Capture the cell that displays the provided text and extract its (x, y) central coordinate. 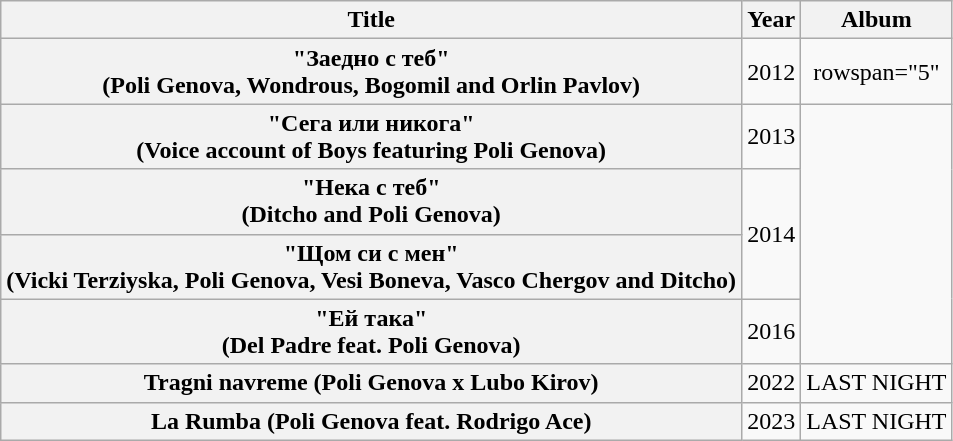
2023 (772, 421)
"Нека с теб"(Ditcho and Poli Genova) (372, 202)
"Щом си с мен"(Vicki Terziyska, Poli Genova, Vesi Boneva, Vasco Chergov and Ditcho) (372, 266)
La Rumba (Poli Genova feat. Rodrigo Ace) (372, 421)
Year (772, 20)
rowspan="5" (876, 72)
Album (876, 20)
2016 (772, 332)
Title (372, 20)
2022 (772, 383)
"Ей така"(Del Padre feat. Poli Genova) (372, 332)
2013 (772, 136)
"Заедно с теб"(Poli Genova, Wondrous, Bogomil and Orlin Pavlov) (372, 72)
2012 (772, 72)
"Сега или никога"(Voice account of Boys featuring Poli Genova) (372, 136)
Tragni navreme (Poli Genova x Lubo Kirov) (372, 383)
2014 (772, 234)
